For the text-containing cell, return its midpoint in (x, y) coordinate format. 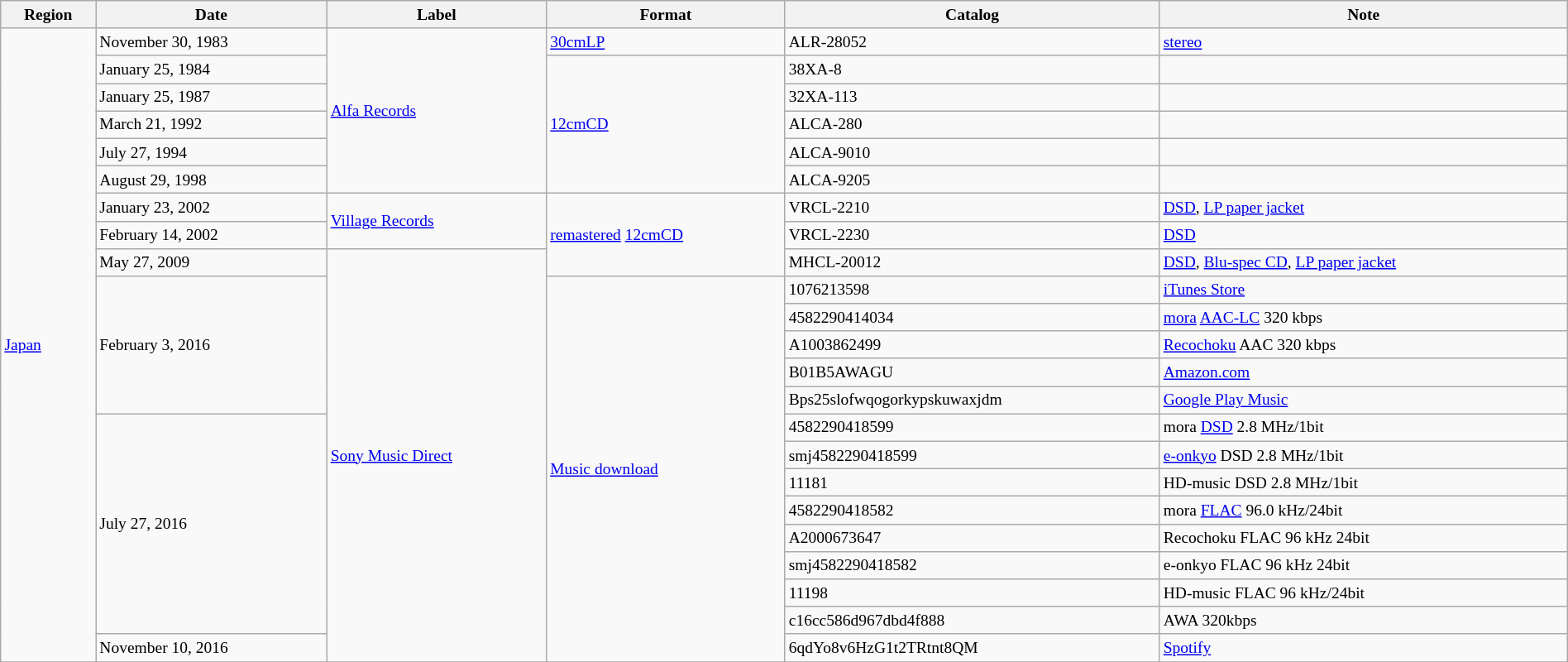
July 27, 1994 (212, 152)
January 23, 2002 (212, 207)
smj4582290418582 (973, 564)
6qdYo8v6HzG1t2TRtnt8QM (973, 647)
Music download (667, 469)
Catalog (973, 15)
30cmLP (667, 41)
32XA-113 (973, 98)
January 25, 1987 (212, 98)
November 30, 1983 (212, 41)
4582290414034 (973, 318)
May 27, 2009 (212, 261)
4582290418599 (973, 427)
Recochoku FLAC 96 kHz 24bit (1363, 538)
Sony Music Direct (437, 455)
mora DSD 2.8 MHz/1bit (1363, 427)
A1003862499 (973, 344)
c16cc586d967dbd4f888 (973, 621)
stereo (1363, 41)
Note (1363, 15)
Alfa Records (437, 111)
iTunes Store (1363, 290)
Date (212, 15)
February 14, 2002 (212, 235)
38XA-8 (973, 70)
e-onkyo FLAC 96 kHz 24bit (1363, 564)
1076213598 (973, 290)
Recochoku AAC 320 kbps (1363, 344)
A2000673647 (973, 538)
HD-music DSD 2.8 MHz/1bit (1363, 483)
ALCA-9010 (973, 152)
January 25, 1984 (212, 70)
Bps25slofwqogorkypskuwaxjdm (973, 401)
e-onkyo DSD 2.8 MHz/1bit (1363, 455)
DSD, LP paper jacket (1363, 207)
Amazon.com (1363, 372)
12cmCD (667, 124)
smj4582290418599 (973, 455)
VRCL-2210 (973, 207)
March 21, 1992 (212, 124)
Spotify (1363, 647)
Region (48, 15)
Village Records (437, 222)
Google Play Music (1363, 401)
DSD, Blu-spec CD, LP paper jacket (1363, 261)
Format (667, 15)
November 10, 2016 (212, 647)
11181 (973, 483)
August 29, 1998 (212, 179)
11198 (973, 592)
February 3, 2016 (212, 345)
ALCA-280 (973, 124)
Japan (48, 344)
remastered 12cmCD (667, 235)
Label (437, 15)
AWA 320kbps (1363, 621)
4582290418582 (973, 510)
VRCL-2230 (973, 235)
HD-music FLAC 96 kHz/24bit (1363, 592)
ALCA-9205 (973, 179)
B01B5AWAGU (973, 372)
July 27, 2016 (212, 524)
mora AAC-LC 320 kbps (1363, 318)
mora FLAC 96.0 kHz/24bit (1363, 510)
MHCL-20012 (973, 261)
DSD (1363, 235)
ALR-28052 (973, 41)
